Find where the given text appears and provide that cell's center as [X, Y] coordinate. 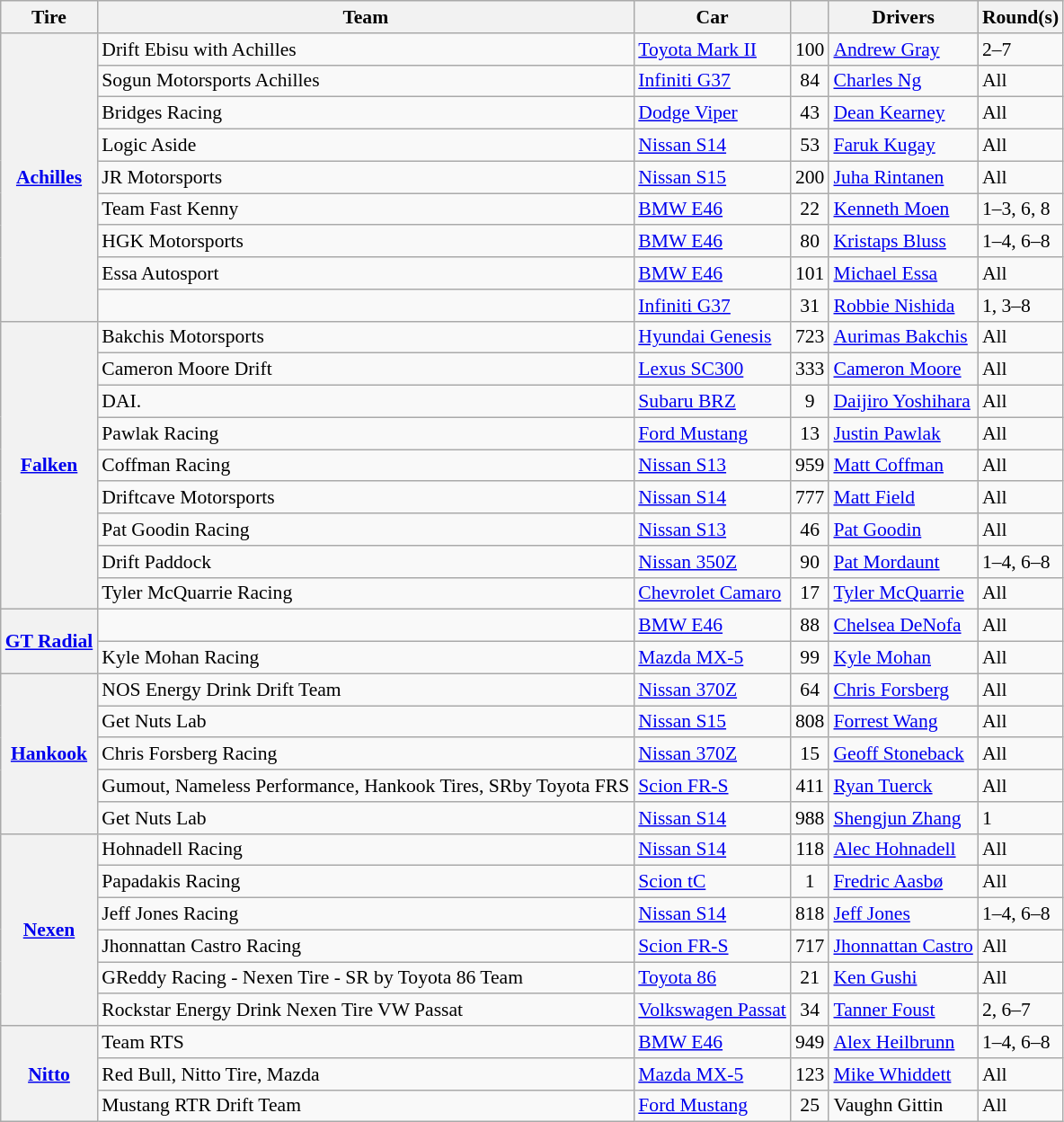
Bridges Racing [365, 113]
Chelsea DeNofa [902, 626]
Jhonnattan Castro Racing [365, 946]
Nissan 350Z [712, 562]
Team Fast Kenny [365, 209]
Cameron Moore Drift [365, 370]
Pat Goodin [902, 530]
Michael Essa [902, 273]
Sogun Motorsports Achilles [365, 81]
Red Bull, Nitto Tire, Mazda [365, 1074]
Achilles [49, 178]
Logic Aside [365, 146]
777 [811, 498]
411 [811, 786]
13 [811, 433]
Essa Autosport [365, 273]
Chevrolet Camaro [712, 593]
Kyle Mohan Racing [365, 658]
2, 6–7 [1021, 1011]
Forrest Wang [902, 722]
HGK Motorsports [365, 242]
GT Radial [49, 642]
Team [365, 17]
101 [811, 273]
17 [811, 593]
Mike Whiddett [902, 1074]
Bakchis Motorsports [365, 337]
Daijiro Yoshihara [902, 402]
Nitto [49, 1073]
Car [712, 17]
25 [811, 1106]
Matt Coffman [902, 466]
99 [811, 658]
Robbie Nishida [902, 306]
Drivers [902, 17]
Round(s) [1021, 17]
9 [811, 402]
118 [811, 850]
31 [811, 306]
Toyota 86 [712, 978]
Jhonnattan Castro [902, 946]
Scion tC [712, 882]
Kyle Mohan [902, 658]
Gumout, Nameless Performance, Hankook Tires, SRby Toyota FRS [365, 786]
NOS Energy Drink Drift Team [365, 690]
Cameron Moore [902, 370]
2–7 [1021, 49]
Papadakis Racing [365, 882]
Alex Heilbrunn [902, 1042]
100 [811, 49]
Juha Rintanen [902, 177]
84 [811, 81]
Rockstar Energy Drink Nexen Tire VW Passat [365, 1011]
GReddy Racing - Nexen Tire - SR by Toyota 86 Team [365, 978]
Dean Kearney [902, 113]
Charles Ng [902, 81]
Pawlak Racing [365, 433]
723 [811, 337]
Faruk Kugay [902, 146]
Alec Hohnadell [902, 850]
Chris Forsberg [902, 690]
JR Motorsports [365, 177]
333 [811, 370]
90 [811, 562]
Aurimas Bakchis [902, 337]
818 [811, 914]
Jeff Jones Racing [365, 914]
Shengjun Zhang [902, 818]
DAI. [365, 402]
Dodge Viper [712, 113]
Fredric Aasbø [902, 882]
64 [811, 690]
1–3, 6, 8 [1021, 209]
Andrew Gray [902, 49]
Hyundai Genesis [712, 337]
959 [811, 466]
988 [811, 818]
Justin Pawlak [902, 433]
Drift Ebisu with Achilles [365, 49]
717 [811, 946]
Chris Forsberg Racing [365, 754]
43 [811, 113]
34 [811, 1011]
Tyler McQuarrie Racing [365, 593]
Driftcave Motorsports [365, 498]
Kristaps Bluss [902, 242]
Matt Field [902, 498]
Hankook [49, 753]
Coffman Racing [365, 466]
Pat Goodin Racing [365, 530]
Mustang RTR Drift Team [365, 1106]
Tire [49, 17]
200 [811, 177]
Geoff Stoneback [902, 754]
Volkswagen Passat [712, 1011]
Nexen [49, 930]
Hohnadell Racing [365, 850]
21 [811, 978]
Toyota Mark II [712, 49]
15 [811, 754]
Drift Paddock [365, 562]
53 [811, 146]
Subaru BRZ [712, 402]
Tyler McQuarrie [902, 593]
88 [811, 626]
Falken [49, 466]
Team RTS [365, 1042]
Jeff Jones [902, 914]
Pat Mordaunt [902, 562]
22 [811, 209]
123 [811, 1074]
Tanner Foust [902, 1011]
808 [811, 722]
1, 3–8 [1021, 306]
Ryan Tuerck [902, 786]
Ken Gushi [902, 978]
Kenneth Moen [902, 209]
Vaughn Gittin [902, 1106]
Lexus SC300 [712, 370]
949 [811, 1042]
80 [811, 242]
46 [811, 530]
